Identify which cell holds the provided text, then report its [x, y] central coordinate. 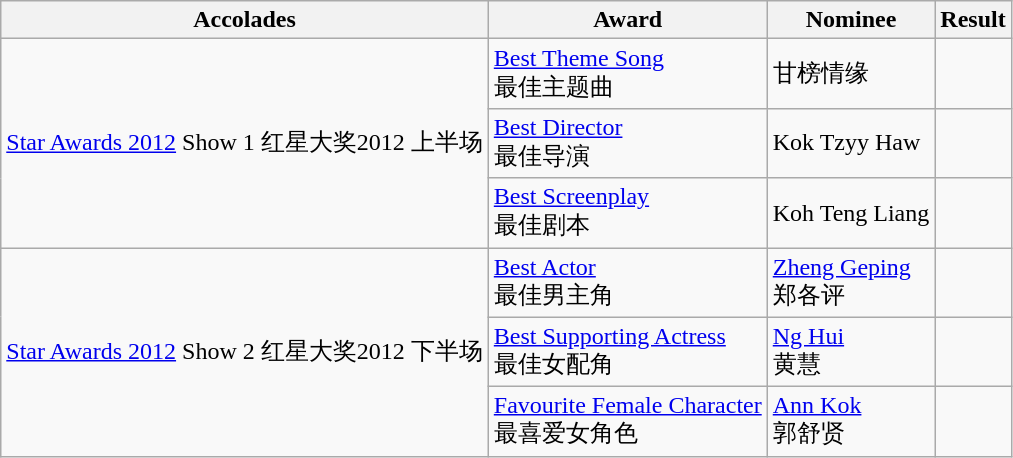
Zheng Geping 郑各评 [851, 283]
Best Director 最佳导演 [628, 143]
Award [628, 20]
Result [973, 20]
Nominee [851, 20]
Koh Teng Liang [851, 213]
Best Supporting Actress 最佳女配角 [628, 352]
Star Awards 2012 Show 1 红星大奖2012 上半场 [245, 144]
Best Screenplay 最佳剧本 [628, 213]
Ng Hui 黄慧 [851, 352]
Star Awards 2012 Show 2 红星大奖2012 下半场 [245, 352]
Favourite Female Character 最喜爱女角色 [628, 422]
Best Theme Song 最佳主题曲 [628, 74]
Kok Tzyy Haw [851, 143]
Ann Kok 郭舒贤 [851, 422]
甘榜情缘 [851, 74]
Best Actor 最佳男主角 [628, 283]
Accolades [245, 20]
